Search for the cell housing the specified text and yield its [X, Y] center coordinate. 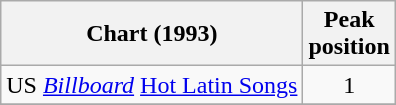
US Billboard Hot Latin Songs [152, 85]
Peakposition [349, 34]
1 [349, 85]
Chart (1993) [152, 34]
